From the cell containing the given text, extract its center point as (x, y) coordinate. 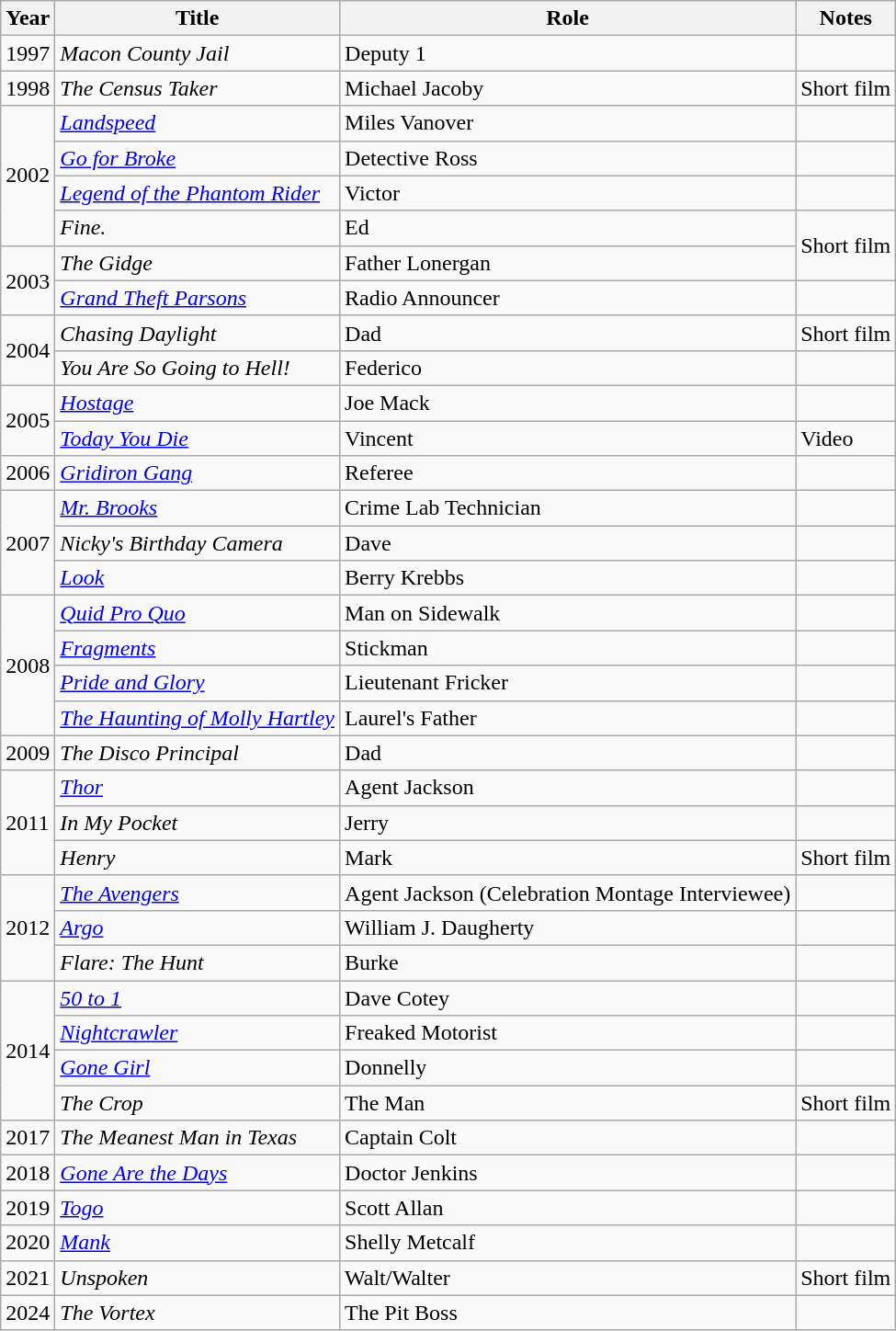
Referee (568, 473)
Burke (568, 962)
Go for Broke (198, 158)
Year (28, 18)
Captain Colt (568, 1138)
Stickman (568, 648)
2012 (28, 927)
2004 (28, 350)
2011 (28, 823)
2006 (28, 473)
Lieutenant Fricker (568, 683)
Vincent (568, 438)
Flare: The Hunt (198, 962)
Gone Girl (198, 1068)
The Disco Principal (198, 753)
Joe Mack (568, 403)
Unspoken (198, 1278)
Berry Krebbs (568, 578)
Hostage (198, 403)
Look (198, 578)
Victor (568, 193)
Quid Pro Quo (198, 613)
Shelly Metcalf (568, 1243)
The Vortex (198, 1313)
Nicky's Birthday Camera (198, 543)
William J. Daugherty (568, 927)
Freaked Motorist (568, 1033)
2020 (28, 1243)
Federico (568, 368)
Fine. (198, 228)
Role (568, 18)
Miles Vanover (568, 123)
Video (845, 438)
Man on Sidewalk (568, 613)
Donnelly (568, 1068)
Mr. Brooks (198, 508)
Fragments (198, 648)
The Man (568, 1103)
Chasing Daylight (198, 333)
Macon County Jail (198, 53)
Walt/Walter (568, 1278)
Ed (568, 228)
The Gidge (198, 263)
The Haunting of Molly Hartley (198, 718)
2024 (28, 1313)
The Census Taker (198, 88)
2017 (28, 1138)
The Pit Boss (568, 1313)
Mank (198, 1243)
Dave Cotey (568, 997)
Gridiron Gang (198, 473)
You Are So Going to Hell! (198, 368)
Radio Announcer (568, 298)
Grand Theft Parsons (198, 298)
Thor (198, 788)
Crime Lab Technician (568, 508)
Detective Ross (568, 158)
2002 (28, 176)
Pride and Glory (198, 683)
Michael Jacoby (568, 88)
In My Pocket (198, 823)
Jerry (568, 823)
2007 (28, 543)
Title (198, 18)
Henry (198, 858)
Notes (845, 18)
Dave (568, 543)
2014 (28, 1050)
Scott Allan (568, 1208)
Mark (568, 858)
2005 (28, 420)
Gone Are the Days (198, 1173)
Agent Jackson (568, 788)
1998 (28, 88)
2019 (28, 1208)
2021 (28, 1278)
Nightcrawler (198, 1033)
The Meanest Man in Texas (198, 1138)
Deputy 1 (568, 53)
Agent Jackson (Celebration Montage Interviewee) (568, 893)
Today You Die (198, 438)
Laurel's Father (568, 718)
2008 (28, 665)
1997 (28, 53)
The Avengers (198, 893)
2009 (28, 753)
The Crop (198, 1103)
Doctor Jenkins (568, 1173)
Landspeed (198, 123)
2018 (28, 1173)
Father Lonergan (568, 263)
50 to 1 (198, 997)
Argo (198, 927)
2003 (28, 280)
Legend of the Phantom Rider (198, 193)
Togo (198, 1208)
